Output the (X, Y) coordinate of the center of the cell containing the given text.  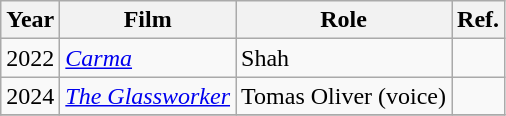
Role (344, 20)
Shah (344, 58)
Film (148, 20)
Carma (148, 58)
2024 (30, 96)
Year (30, 20)
Tomas Oliver (voice) (344, 96)
2022 (30, 58)
Ref. (478, 20)
The Glassworker (148, 96)
